Determine the (X, Y) coordinate at the center of the cell enclosing the given text.  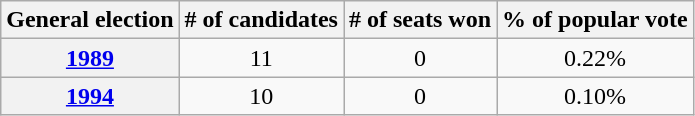
1994 (90, 96)
# of seats won (420, 20)
General election (90, 20)
% of popular vote (596, 20)
1989 (90, 58)
# of candidates (261, 20)
0.22% (596, 58)
11 (261, 58)
0.10% (596, 96)
10 (261, 96)
